Output the [X, Y] coordinate of the center of the cell containing the given text.  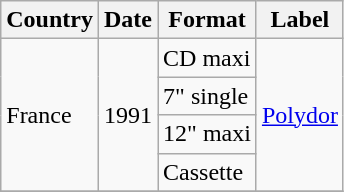
Label [300, 20]
CD maxi [208, 58]
12" maxi [208, 134]
France [50, 115]
Cassette [208, 172]
Format [208, 20]
1991 [128, 115]
Country [50, 20]
7" single [208, 96]
Polydor [300, 115]
Date [128, 20]
